Pinpoint the cell where the given text exists, returning its (X, Y) midpoint coordinate. 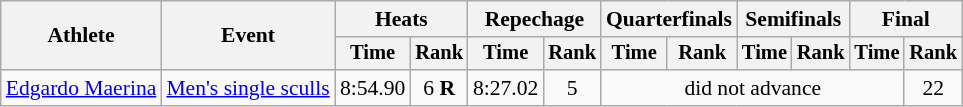
22 (933, 88)
Semifinals (793, 19)
Athlete (82, 36)
Quarterfinals (669, 19)
Repechage (534, 19)
Men's single sculls (248, 88)
5 (572, 88)
did not advance (752, 88)
8:27.02 (506, 88)
Event (248, 36)
Final (906, 19)
Edgardo Maerina (82, 88)
Heats (402, 19)
6 R (439, 88)
8:54.90 (372, 88)
